Pinpoint the cell where the given text exists, returning its [x, y] midpoint coordinate. 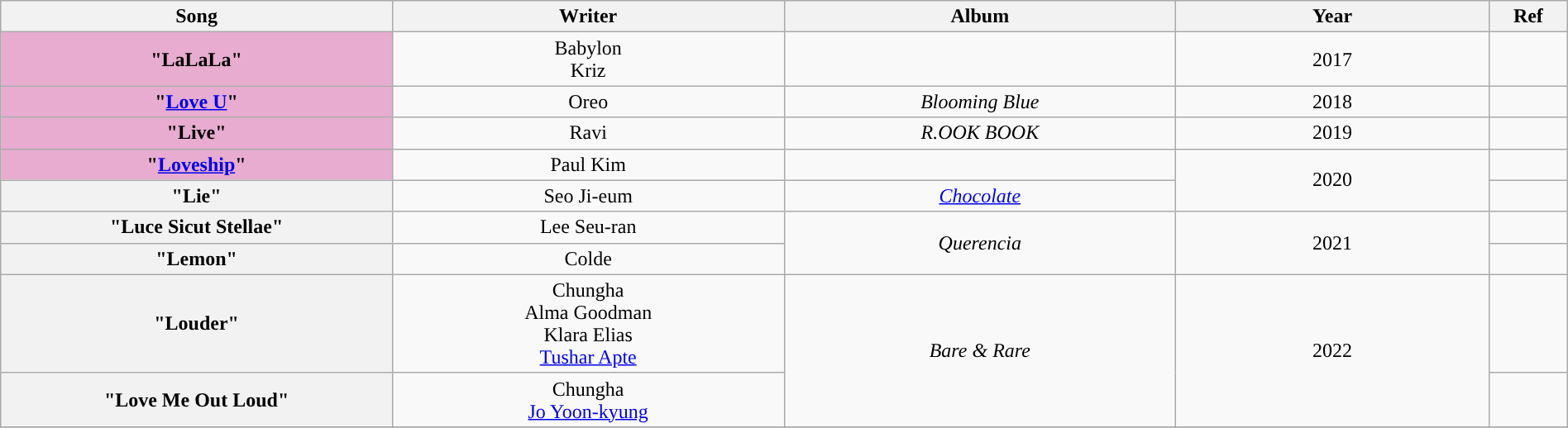
R.OOK BOOK [980, 133]
Year [1333, 17]
"Luce Sicut Stellae" [197, 227]
Blooming Blue [980, 102]
2017 [1333, 59]
"Lemon" [197, 259]
2022 [1333, 350]
Querencia [980, 243]
Colde [588, 259]
ChunghaAlma GoodmanKlara EliasTushar Apte [588, 324]
"Loveship" [197, 164]
"Lie" [197, 196]
2020 [1333, 180]
"Love Me Out Loud" [197, 400]
2019 [1333, 133]
Ravi [588, 133]
ChunghaJo Yoon-kyung [588, 400]
"Love U" [197, 102]
Lee Seu-ran [588, 227]
"LaLaLa" [197, 59]
Writer [588, 17]
Paul Kim [588, 164]
Chocolate [980, 196]
Ref [1528, 17]
2018 [1333, 102]
Oreo [588, 102]
2021 [1333, 243]
Bare & Rare [980, 350]
BabylonKriz [588, 59]
Song [197, 17]
"Live" [197, 133]
Album [980, 17]
"Louder" [197, 324]
Seo Ji-eum [588, 196]
